Detect which cell encompasses the target text, then output its [X, Y] center coordinate. 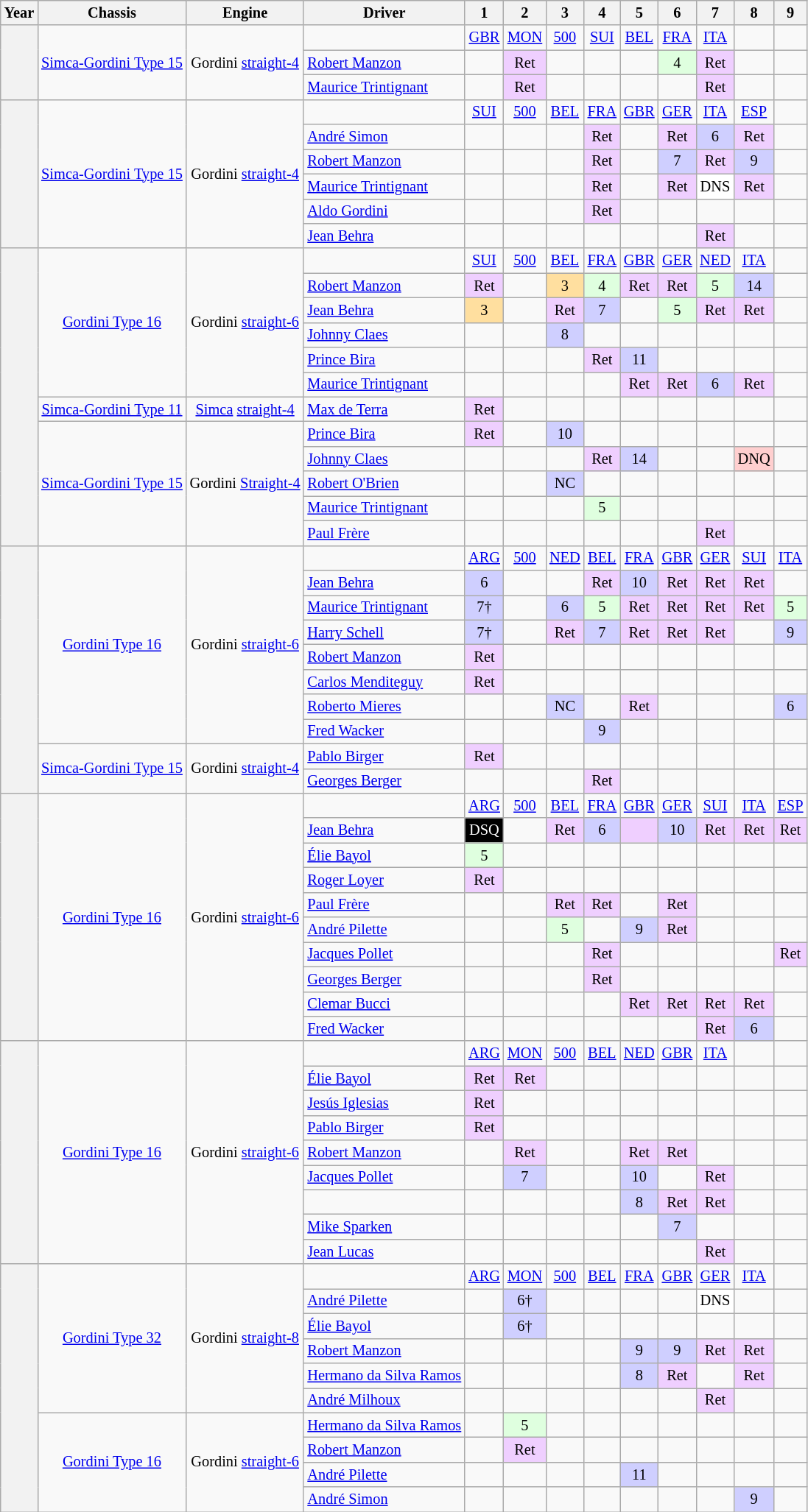
Chassis [112, 13]
Harry Schell [384, 632]
Mike Sparken [384, 1227]
Jesús Iglesias [384, 1103]
Gordini Type 32 [112, 1338]
Robert O'Brien [384, 484]
Max de Terra [384, 409]
Clemar Bucci [384, 1004]
1 [485, 13]
Year [19, 13]
Jean Lucas [384, 1251]
Gordini Straight-4 [245, 483]
Simca straight-4 [245, 409]
Roberto Mieres [384, 707]
André Milhoux [384, 1400]
Roger Loyer [384, 880]
2 [524, 13]
DSQ [485, 830]
Engine [245, 13]
DNQ [754, 459]
Simca-Gordini Type 11 [112, 409]
Carlos Menditeguy [384, 682]
Gordini straight-8 [245, 1338]
Driver [384, 13]
Aldo Gordini [384, 211]
